Scan for the cell matching the given text and deliver its (x, y) coordinate at center. 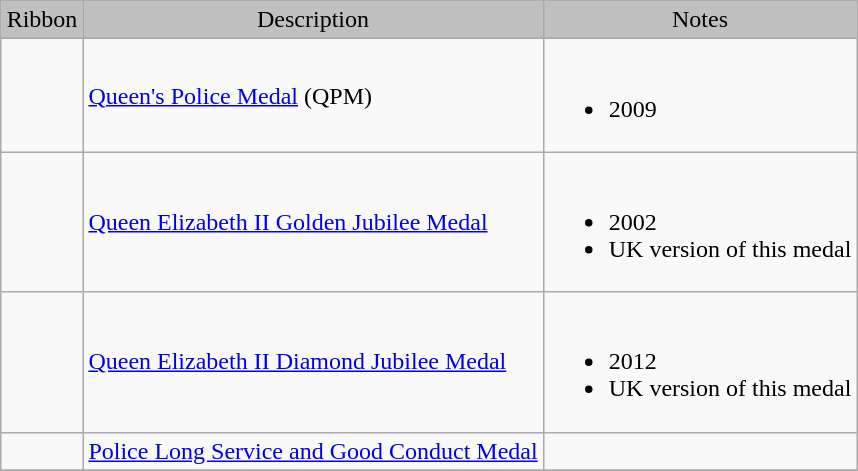
2002UK version of this medal (700, 222)
Description (313, 20)
2009 (700, 96)
Queen Elizabeth II Golden Jubilee Medal (313, 222)
Queen's Police Medal (QPM) (313, 96)
Queen Elizabeth II Diamond Jubilee Medal (313, 362)
Notes (700, 20)
2012UK version of this medal (700, 362)
Ribbon (42, 20)
Police Long Service and Good Conduct Medal (313, 451)
